Pinpoint the cell where the given text exists, returning its (x, y) midpoint coordinate. 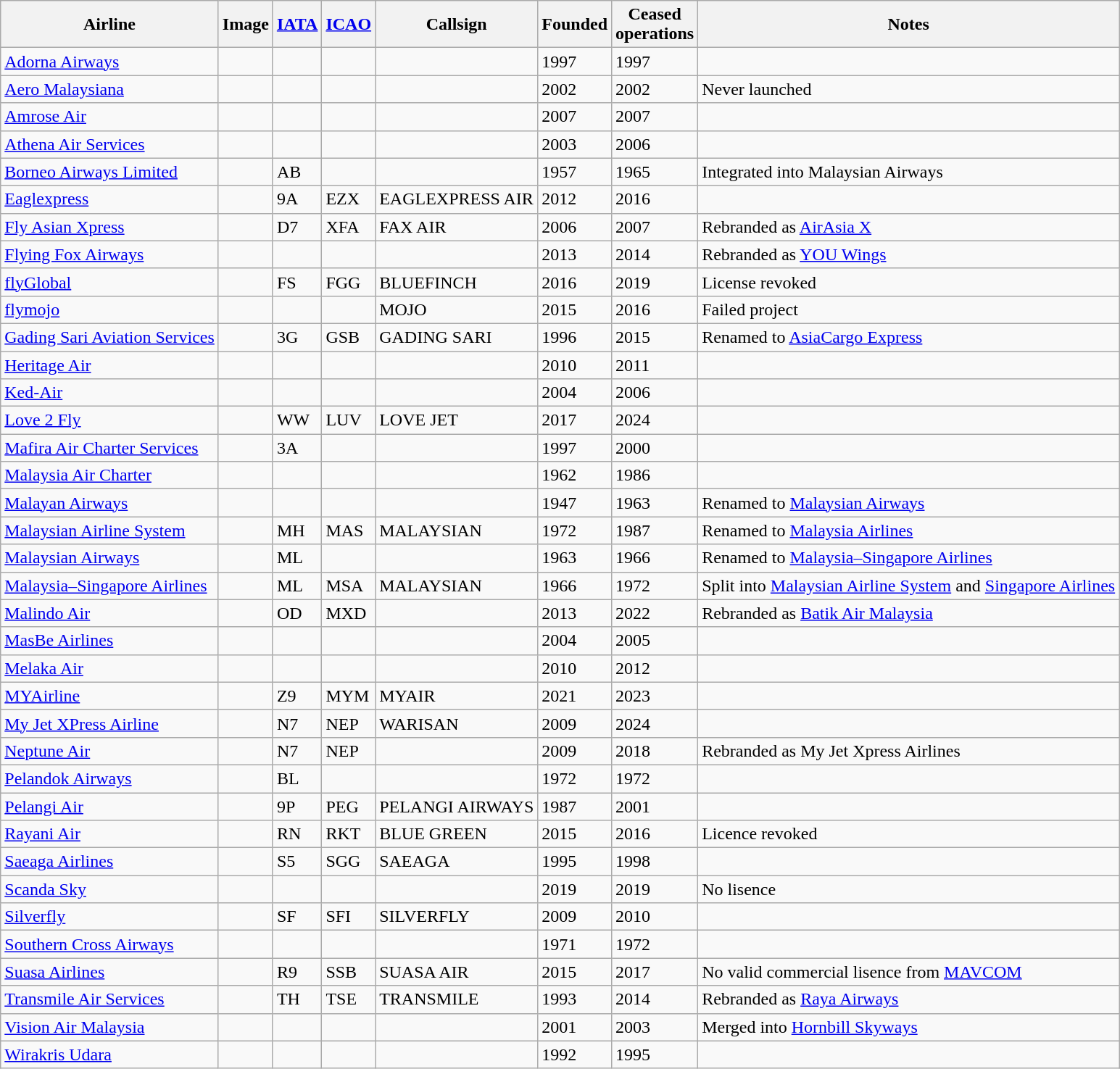
Suasa Airlines (110, 972)
Fly Asian Xpress (110, 227)
2021 (575, 696)
Ceased operations (655, 25)
BLUEFINCH (457, 282)
Saeaga Airlines (110, 862)
1996 (575, 337)
1993 (575, 999)
XFA (349, 227)
1962 (575, 475)
Aero Malaysiana (110, 89)
Flying Fox Airways (110, 254)
Pelandok Airways (110, 778)
RKT (349, 834)
WW (297, 420)
SF (297, 917)
MSA (349, 586)
MYAirline (110, 696)
Amrose Air (110, 117)
Pelangi Air (110, 807)
Borneo Airways Limited (110, 172)
2000 (655, 448)
Eaglexpress (110, 199)
Malaysia–Singapore Airlines (110, 586)
Vision Air Malaysia (110, 1027)
Renamed to Malaysia–Singapore Airlines (909, 558)
MYM (349, 696)
ICAO (349, 25)
Neptune Air (110, 751)
IATA (297, 25)
9A (297, 199)
FAX AIR (457, 227)
Malaysian Airways (110, 558)
SGG (349, 862)
MYAIR (457, 696)
EAGLEXPRESS AIR (457, 199)
Rebranded as AirAsia X (909, 227)
PEG (349, 807)
Silverfly (110, 917)
Transmile Air Services (110, 999)
MOJO (457, 309)
Z9 (297, 696)
EZX (349, 199)
Merged into Hornbill Skyways (909, 1027)
SUASA AIR (457, 972)
1998 (655, 862)
MXD (349, 613)
OD (297, 613)
LUV (349, 420)
MasBe Airlines (110, 641)
1971 (575, 944)
TRANSMILE (457, 999)
9P (297, 807)
Mafira Air Charter Services (110, 448)
PELANGI AIRWAYS (457, 807)
Adorna Airways (110, 62)
3A (297, 448)
Founded (575, 25)
TSE (349, 999)
D7 (297, 227)
Heritage Air (110, 365)
Licence revoked (909, 834)
Malaysian Airline System (110, 531)
Athena Air Services (110, 144)
1965 (655, 172)
Melaka Air (110, 668)
2023 (655, 696)
Ked-Air (110, 393)
Integrated into Malaysian Airways (909, 172)
No valid commercial lisence from MAVCOM (909, 972)
1947 (575, 503)
Renamed to Malaysian Airways (909, 503)
flymojo (110, 309)
2011 (655, 365)
License revoked (909, 282)
BLUE GREEN (457, 834)
Renamed to AsiaCargo Express (909, 337)
1957 (575, 172)
SILVERFLY (457, 917)
Love 2 Fly (110, 420)
2018 (655, 751)
SAEAGA (457, 862)
SSB (349, 972)
WARISAN (457, 723)
Callsign (457, 25)
LOVE JET (457, 420)
Malayan Airways (110, 503)
Malaysia Air Charter (110, 475)
SFI (349, 917)
Scanda Sky (110, 889)
FS (297, 282)
Image (245, 25)
MAS (349, 531)
AB (297, 172)
GADING SARI (457, 337)
FGG (349, 282)
Never launched (909, 89)
1992 (575, 1055)
flyGlobal (110, 282)
Gading Sari Aviation Services (110, 337)
Rebranded as YOU Wings (909, 254)
RN (297, 834)
Split into Malaysian Airline System and Singapore Airlines (909, 586)
Rebranded as Raya Airways (909, 999)
2022 (655, 613)
Failed project (909, 309)
1986 (655, 475)
Southern Cross Airways (110, 944)
TH (297, 999)
Rebranded as My Jet Xpress Airlines (909, 751)
Airline (110, 25)
Rebranded as Batik Air Malaysia (909, 613)
Renamed to Malaysia Airlines (909, 531)
Wirakris Udara (110, 1055)
3G (297, 337)
My Jet XPress Airline (110, 723)
S5 (297, 862)
Rayani Air (110, 834)
No lisence (909, 889)
Malindo Air (110, 613)
Notes (909, 25)
MH (297, 531)
GSB (349, 337)
R9 (297, 972)
2005 (655, 641)
BL (297, 778)
